Extract the [x, y] coordinate from the center of the cell holding the provided text.  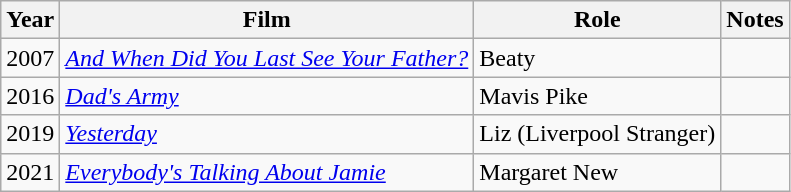
Notes [755, 20]
Mavis Pike [598, 96]
And When Did You Last See Your Father? [267, 58]
Everybody's Talking About Jamie [267, 172]
2016 [30, 96]
2019 [30, 134]
Role [598, 20]
2007 [30, 58]
2021 [30, 172]
Beaty [598, 58]
Film [267, 20]
Year [30, 20]
Margaret New [598, 172]
Liz (Liverpool Stranger) [598, 134]
Yesterday [267, 134]
Dad's Army [267, 96]
